Locate the cell with the specified text and output its [x, y] center coordinate. 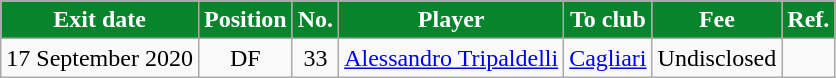
Cagliari [608, 58]
17 September 2020 [100, 58]
Player [452, 20]
Position [245, 20]
Undisclosed [717, 58]
Fee [717, 20]
Alessandro Tripaldelli [452, 58]
DF [245, 58]
33 [315, 58]
Exit date [100, 20]
No. [315, 20]
To club [608, 20]
Ref. [808, 20]
